Search for the cell housing the specified text and yield its (x, y) center coordinate. 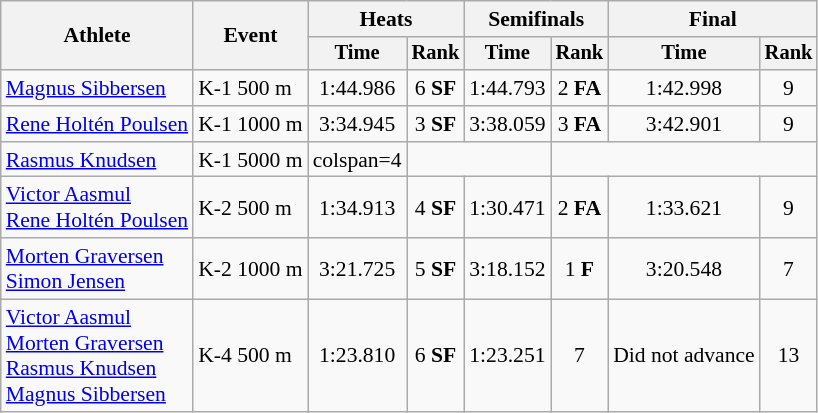
Morten GraversenSimon Jensen (97, 268)
K-2 1000 m (250, 268)
3:34.945 (358, 124)
K-1 5000 m (250, 160)
Athlete (97, 36)
1:44.793 (507, 88)
1:33.621 (684, 208)
Rene Holtén Poulsen (97, 124)
1:44.986 (358, 88)
Magnus Sibbersen (97, 88)
K-1 1000 m (250, 124)
3:20.548 (684, 268)
Event (250, 36)
Final (712, 19)
4 SF (436, 208)
3 FA (580, 124)
3:18.152 (507, 268)
colspan=4 (358, 160)
3:38.059 (507, 124)
3:21.725 (358, 268)
1:34.913 (358, 208)
1:42.998 (684, 88)
1:23.251 (507, 356)
1:23.810 (358, 356)
1 F (580, 268)
K-4 500 m (250, 356)
Heats (386, 19)
1:30.471 (507, 208)
3 SF (436, 124)
Semifinals (536, 19)
Victor AasmulMorten GraversenRasmus KnudsenMagnus Sibbersen (97, 356)
13 (789, 356)
5 SF (436, 268)
K-2 500 m (250, 208)
3:42.901 (684, 124)
Victor AasmulRene Holtén Poulsen (97, 208)
K-1 500 m (250, 88)
Rasmus Knudsen (97, 160)
Did not advance (684, 356)
